For the text-containing cell, return its midpoint in [X, Y] coordinate format. 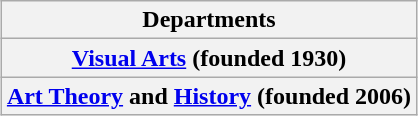
Visual Arts (founded 1930) [208, 58]
Departments [208, 20]
Art Theory and History (founded 2006) [208, 96]
